Capture the cell that displays the provided text and extract its [X, Y] central coordinate. 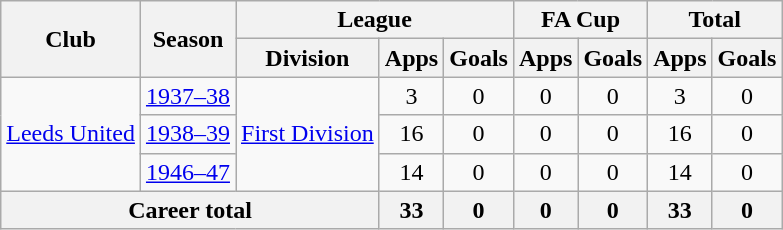
Club [71, 39]
Season [188, 39]
1937–38 [188, 96]
First Division [308, 134]
Leeds United [71, 134]
Total [715, 20]
1946–47 [188, 172]
1938–39 [188, 134]
Career total [190, 210]
Division [308, 58]
FA Cup [580, 20]
League [375, 20]
